For the text-containing cell, return its midpoint in (X, Y) coordinate format. 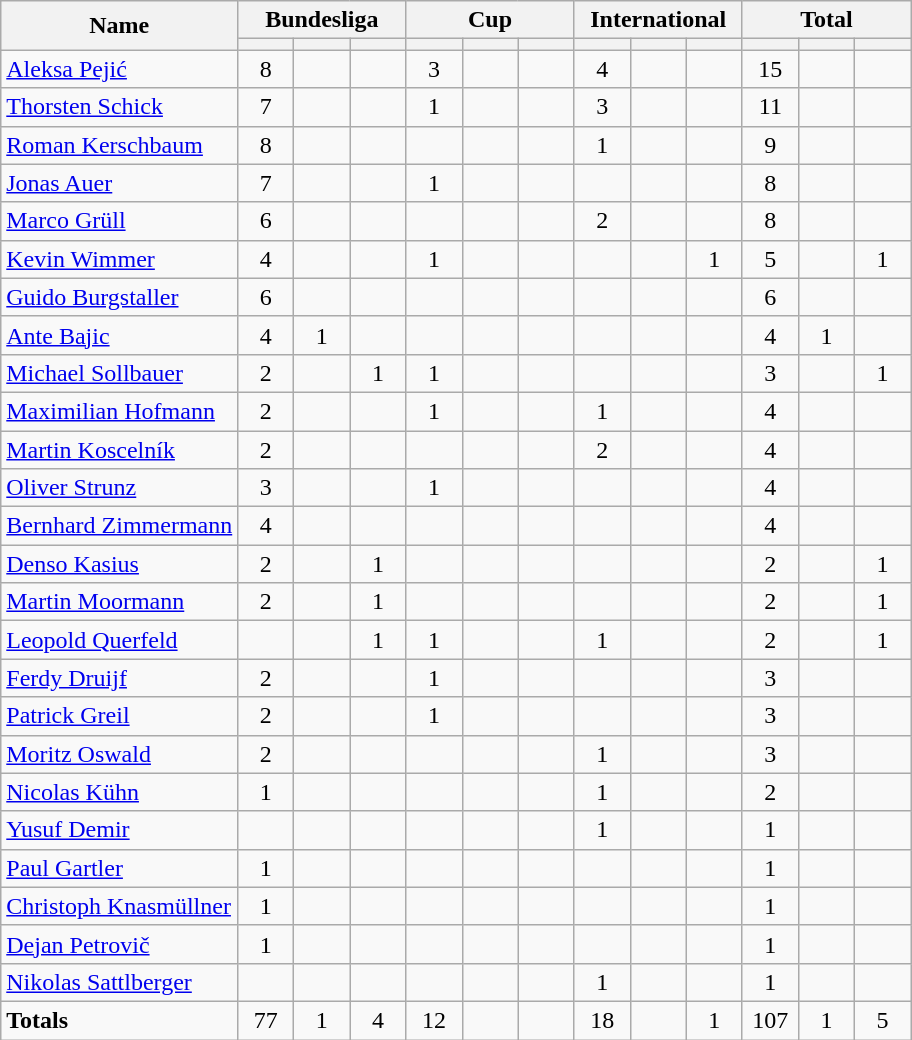
107 (770, 1020)
Jonas Auer (120, 183)
Bundesliga (322, 20)
Name (120, 26)
Martin Koscelník (120, 449)
15 (770, 69)
International (658, 20)
Roman Kerschbaum (120, 145)
Moritz Oswald (120, 754)
Thorsten Schick (120, 107)
Kevin Wimmer (120, 259)
Paul Gartler (120, 868)
Denso Kasius (120, 564)
Ante Bajic (120, 335)
Ferdy Druijf (120, 678)
Total (826, 20)
Dejan Petrovič (120, 944)
Bernhard Zimmermann (120, 526)
Patrick Greil (120, 716)
11 (770, 107)
Cup (490, 20)
Michael Sollbauer (120, 373)
12 (434, 1020)
Totals (120, 1020)
Christoph Knasmüllner (120, 906)
Oliver Strunz (120, 488)
Yusuf Demir (120, 830)
Maximilian Hofmann (120, 411)
Marco Grüll (120, 221)
Martin Moormann (120, 602)
77 (266, 1020)
Nikolas Sattlberger (120, 982)
Guido Burgstaller (120, 297)
Aleksa Pejić (120, 69)
Leopold Querfeld (120, 640)
Nicolas Kühn (120, 792)
18 (602, 1020)
9 (770, 145)
